Locate the cell with the specified text and output its (X, Y) center coordinate. 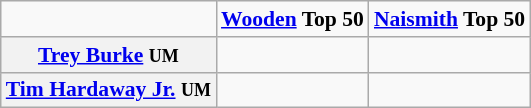
Trey Burke UM (108, 55)
Tim Hardaway Jr. UM (108, 90)
Naismith Top 50 (450, 19)
Wooden Top 50 (292, 19)
